Output the [X, Y] coordinate of the center of the cell containing the given text.  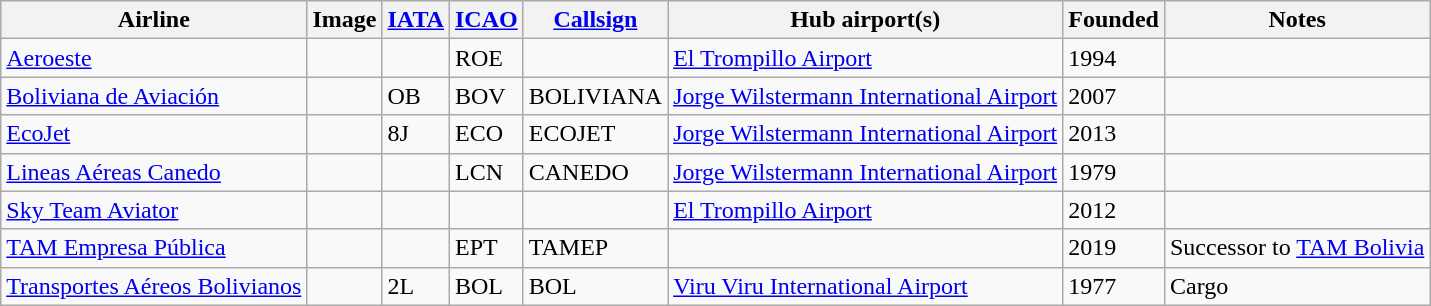
1979 [1114, 172]
OB [416, 96]
Lineas Aéreas Canedo [154, 172]
Boliviana de Aviación [154, 96]
Airline [154, 20]
Viru Viru International Airport [866, 286]
Sky Team Aviator [154, 210]
Notes [1296, 20]
Aeroeste [154, 58]
IATA [416, 20]
Callsign [595, 20]
Successor to TAM Bolivia [1296, 248]
1977 [1114, 286]
ECOJET [595, 134]
EPT [486, 248]
TAMEP [595, 248]
ROE [486, 58]
2007 [1114, 96]
8J [416, 134]
ECO [486, 134]
TAM Empresa Pública [154, 248]
Transportes Aéreos Bolivianos [154, 286]
Cargo [1296, 286]
BOLIVIANA [595, 96]
EcoJet [154, 134]
CANEDO [595, 172]
LCN [486, 172]
1994 [1114, 58]
Hub airport(s) [866, 20]
Image [344, 20]
2013 [1114, 134]
ICAO [486, 20]
BOV [486, 96]
2019 [1114, 248]
2L [416, 286]
Founded [1114, 20]
2012 [1114, 210]
